Provide the [X, Y] coordinate of the cell's center where the given text is located.  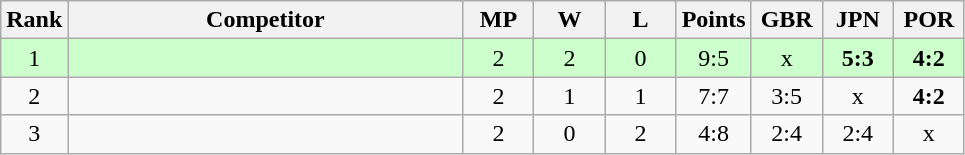
GBR [786, 20]
3 [34, 134]
4:8 [714, 134]
POR [928, 20]
3:5 [786, 96]
Competitor [266, 20]
W [570, 20]
5:3 [858, 58]
Points [714, 20]
Rank [34, 20]
MP [498, 20]
L [640, 20]
7:7 [714, 96]
JPN [858, 20]
9:5 [714, 58]
